Return the (X, Y) coordinate for the center point of the cell that contains the specified text.  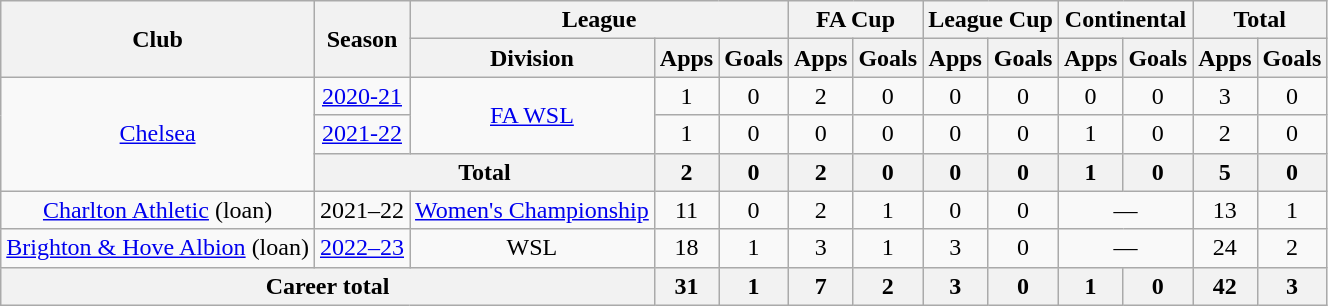
11 (686, 210)
7 (820, 286)
31 (686, 286)
18 (686, 248)
Continental (1125, 20)
2020-21 (362, 96)
League (600, 20)
Club (158, 39)
5 (1225, 172)
FA Cup (855, 20)
WSL (532, 248)
13 (1225, 210)
Women's Championship (532, 210)
Career total (328, 286)
Brighton & Hove Albion (loan) (158, 248)
2021-22 (362, 134)
2021–22 (362, 210)
24 (1225, 248)
Chelsea (158, 134)
League Cup (991, 20)
Season (362, 39)
2022–23 (362, 248)
42 (1225, 286)
Division (532, 58)
FA WSL (532, 115)
Charlton Athletic (loan) (158, 210)
